From the cell containing the given text, extract its center point as (x, y) coordinate. 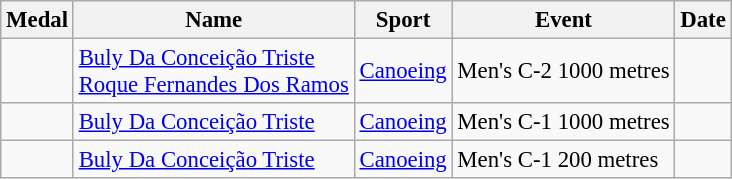
Date (703, 20)
Medal (38, 20)
Sport (403, 20)
Men's C-2 1000 metres (564, 72)
Men's C-1 200 metres (564, 160)
Event (564, 20)
Buly Da Conceição TristeRoque Fernandes Dos Ramos (214, 72)
Men's C-1 1000 metres (564, 122)
Name (214, 20)
